For the text-containing cell, return its midpoint in (X, Y) coordinate format. 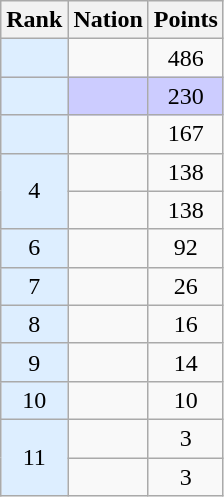
8 (34, 324)
26 (186, 286)
14 (186, 362)
Rank (34, 20)
4 (34, 191)
167 (186, 134)
7 (34, 286)
6 (34, 248)
486 (186, 58)
Points (186, 20)
11 (34, 457)
230 (186, 96)
Nation (108, 20)
9 (34, 362)
92 (186, 248)
16 (186, 324)
